Find where the given text appears and provide that cell's center as [X, Y] coordinate. 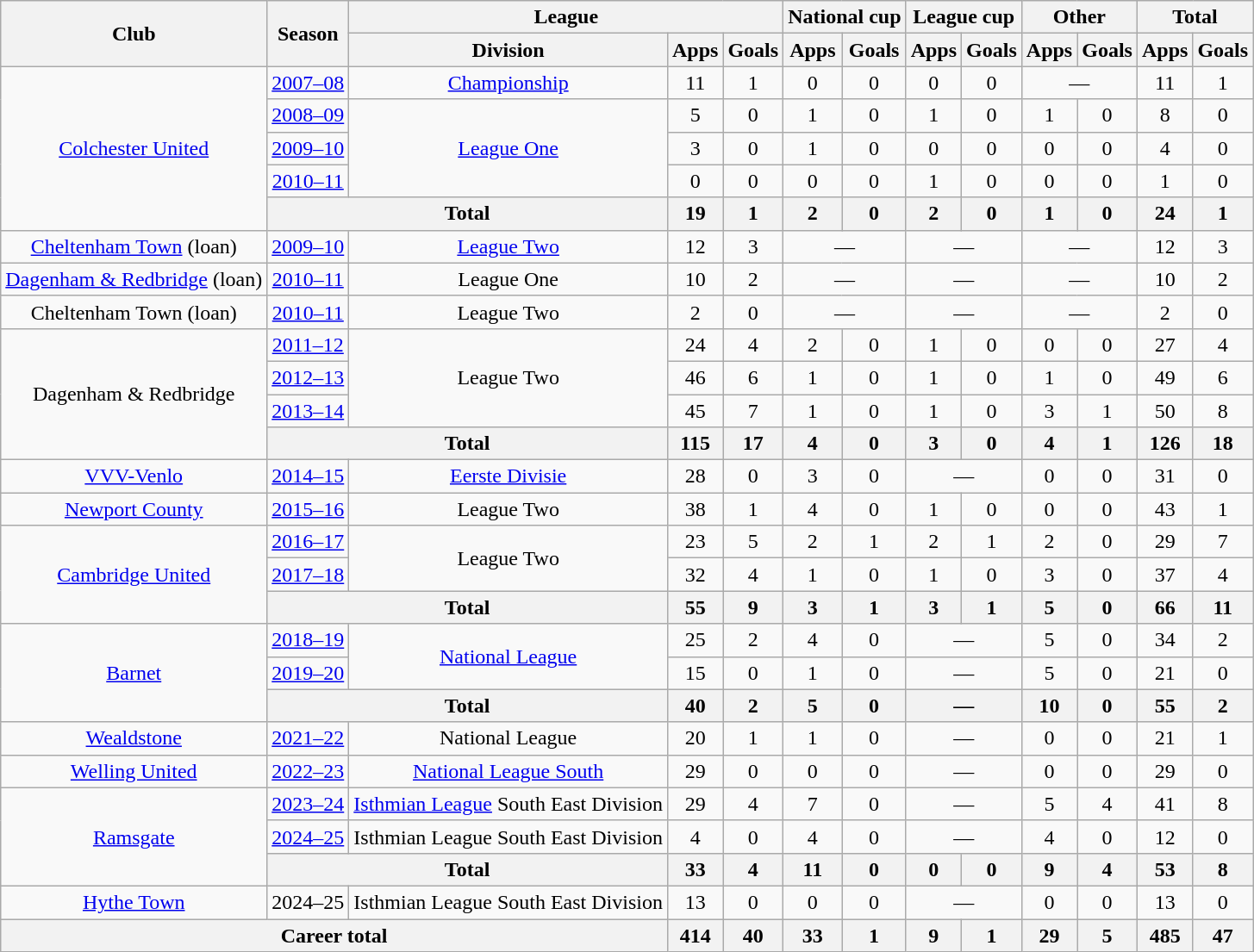
2022–23 [309, 771]
2012–13 [309, 377]
2018–19 [309, 640]
31 [1164, 476]
53 [1164, 869]
Barnet [134, 673]
Career total [334, 935]
2021–22 [309, 738]
2011–12 [309, 345]
Colchester United [134, 148]
17 [753, 444]
47 [1223, 935]
Dagenham & Redbridge (loan) [134, 279]
Division [508, 50]
25 [695, 640]
20 [695, 738]
37 [1164, 575]
18 [1223, 444]
414 [695, 935]
2014–15 [309, 476]
23 [695, 542]
Eerste Divisie [508, 476]
2015–16 [309, 509]
19 [695, 214]
27 [1164, 345]
45 [695, 411]
Dagenham & Redbridge [134, 394]
2007–08 [309, 83]
Championship [508, 83]
National League South [508, 771]
115 [695, 444]
League cup [964, 17]
46 [695, 377]
Season [309, 34]
Welling United [134, 771]
Newport County [134, 509]
41 [1164, 804]
43 [1164, 509]
66 [1164, 607]
15 [695, 673]
126 [1164, 444]
Club [134, 34]
League [566, 17]
Cambridge United [134, 575]
2023–24 [309, 804]
2019–20 [309, 673]
38 [695, 509]
49 [1164, 377]
485 [1164, 935]
34 [1164, 640]
50 [1164, 411]
32 [695, 575]
2017–18 [309, 575]
2016–17 [309, 542]
National cup [845, 17]
2008–09 [309, 115]
Ramsgate [134, 837]
Other [1079, 17]
Wealdstone [134, 738]
2013–14 [309, 411]
28 [695, 476]
VVV-Venlo [134, 476]
Hythe Town [134, 902]
